Detect which cell encompasses the target text, then output its [x, y] center coordinate. 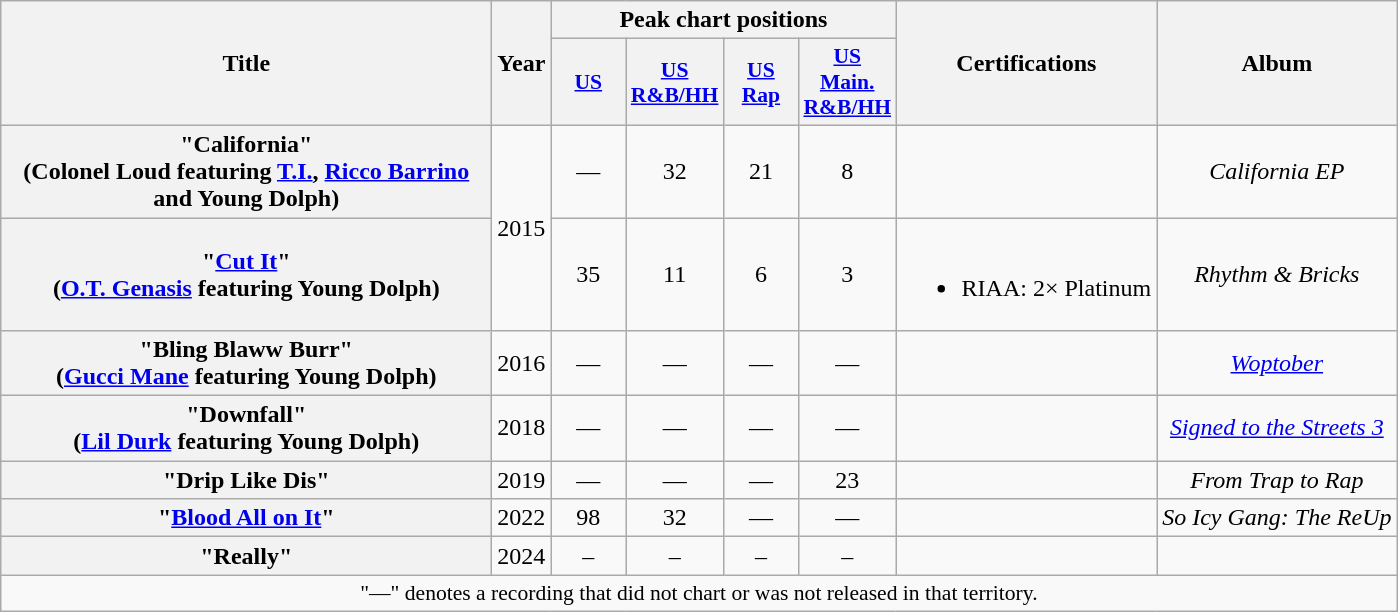
Album [1277, 64]
"—" denotes a recording that did not chart or was not released in that territory. [699, 593]
Woptober [1277, 364]
6 [760, 274]
So Icy Gang: The ReUp [1277, 518]
3 [847, 274]
Certifications [1026, 64]
2022 [522, 518]
"Really" [246, 556]
35 [588, 274]
"Drip Like Dis" [246, 480]
23 [847, 480]
21 [760, 171]
Title [246, 64]
2016 [522, 364]
California EP [1277, 171]
2024 [522, 556]
Rhythm & Bricks [1277, 274]
2019 [522, 480]
Peak chart positions [724, 20]
Year [522, 64]
11 [675, 274]
2018 [522, 428]
98 [588, 518]
Signed to the Streets 3 [1277, 428]
From Trap to Rap [1277, 480]
US R&B/HH [675, 82]
RIAA: 2× Platinum [1026, 274]
"Blood All on It" [246, 518]
"Cut It"(O.T. Genasis featuring Young Dolph) [246, 274]
"Bling Blaww Burr"(Gucci Mane featuring Young Dolph) [246, 364]
"California"(Colonel Loud featuring T.I., Ricco Barrino and Young Dolph) [246, 171]
US [588, 82]
2015 [522, 228]
USMain.R&B/HH [847, 82]
"Downfall"(Lil Durk featuring Young Dolph) [246, 428]
US Rap [760, 82]
8 [847, 171]
